From the cell containing the given text, extract its center point as (x, y) coordinate. 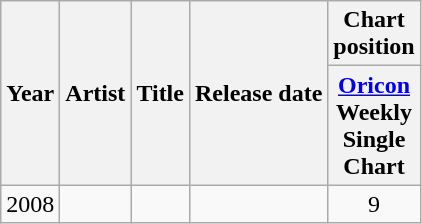
Artist (96, 93)
9 (374, 204)
2008 (30, 204)
Chartposition (374, 34)
Release date (258, 93)
Year (30, 93)
Title (160, 93)
OriconWeeklySingleChart (374, 126)
